Identify which cell holds the provided text, then report its (X, Y) central coordinate. 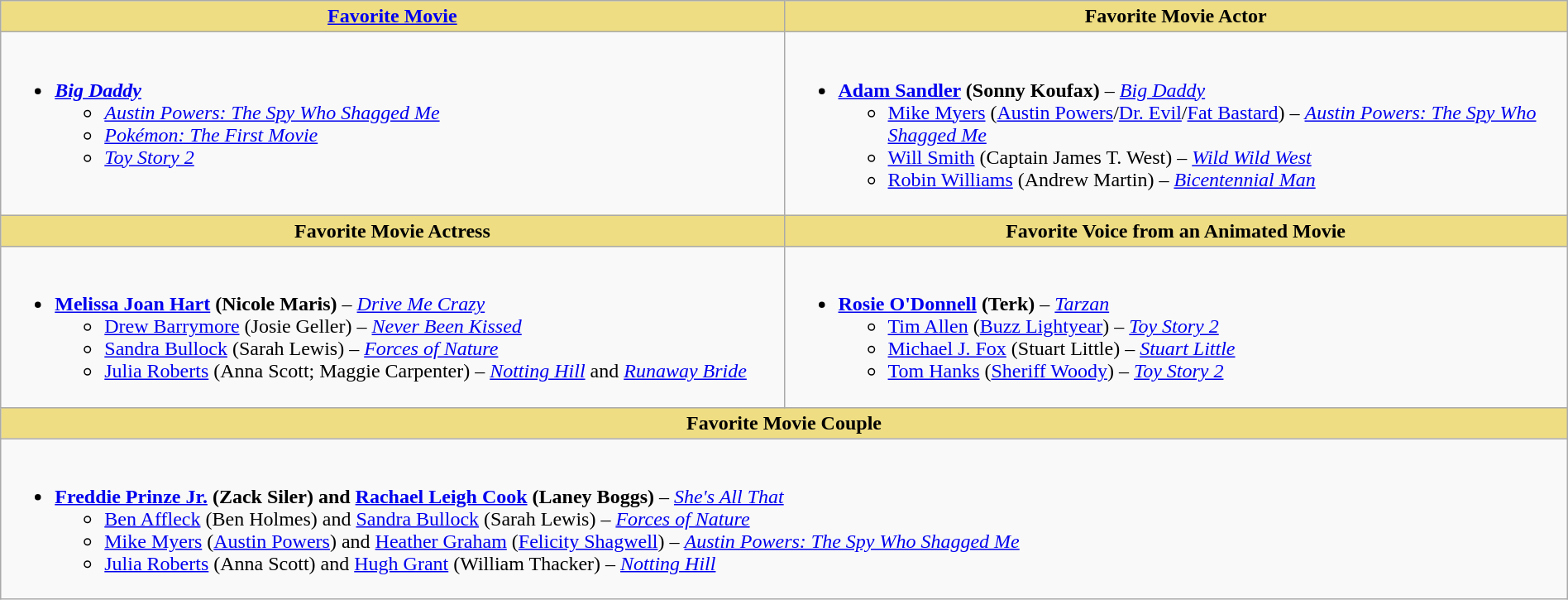
Favorite Movie Actor (1176, 17)
Big DaddyAustin Powers: The Spy Who Shagged MePokémon: The First MovieToy Story 2 (392, 124)
Favorite Movie Actress (392, 231)
Favorite Movie (392, 17)
Favorite Movie Couple (784, 423)
Favorite Voice from an Animated Movie (1176, 231)
